Capture the cell that displays the provided text and extract its (X, Y) central coordinate. 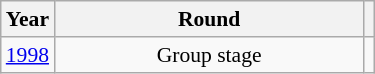
1998 (28, 55)
Year (28, 19)
Round (209, 19)
Group stage (209, 55)
